Output the [X, Y] coordinate of the center of the cell containing the given text.  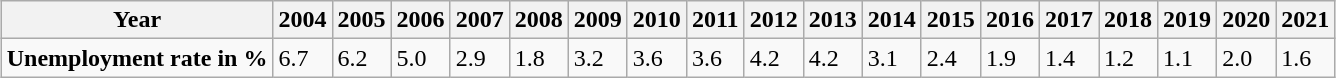
1.2 [1128, 58]
2.4 [950, 58]
1.4 [1068, 58]
2.0 [1246, 58]
2021 [1306, 20]
2005 [362, 20]
2016 [1010, 20]
1.9 [1010, 58]
2018 [1128, 20]
3.2 [598, 58]
2008 [538, 20]
6.2 [362, 58]
6.7 [302, 58]
2015 [950, 20]
3.1 [892, 58]
2013 [832, 20]
2007 [480, 20]
Year [137, 20]
2011 [715, 20]
2006 [420, 20]
1.6 [1306, 58]
2.9 [480, 58]
2020 [1246, 20]
1.1 [1188, 58]
5.0 [420, 58]
2017 [1068, 20]
Unemployment rate in % [137, 58]
2019 [1188, 20]
2009 [598, 20]
2004 [302, 20]
2014 [892, 20]
2012 [774, 20]
1.8 [538, 58]
2010 [656, 20]
